Return (X, Y) of the center of cell containing provided text 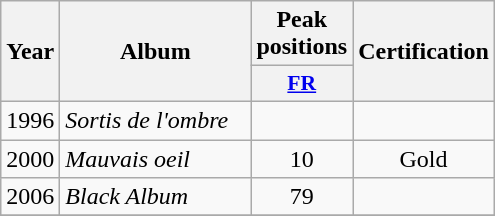
1996 (30, 120)
Mauvais oeil (156, 159)
Album (156, 52)
2006 (30, 197)
79 (302, 197)
Black Album (156, 197)
FR (302, 84)
Peak positions (302, 34)
10 (302, 159)
Certification (424, 52)
Year (30, 52)
Gold (424, 159)
Sortis de l'ombre (156, 120)
2000 (30, 159)
